Identify which cell holds the provided text, then report its [x, y] central coordinate. 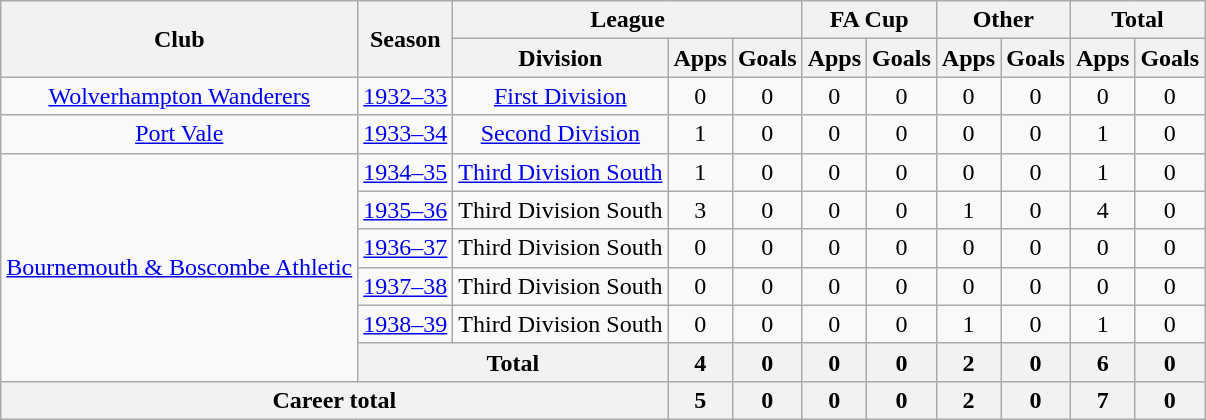
League [628, 20]
1932–33 [406, 96]
5 [700, 400]
FA Cup [869, 20]
1934–35 [406, 172]
1935–36 [406, 210]
Port Vale [180, 134]
Bournemouth & Boscombe Athletic [180, 267]
Career total [334, 400]
Season [406, 39]
1936–37 [406, 248]
Wolverhampton Wanderers [180, 96]
1933–34 [406, 134]
1937–38 [406, 286]
7 [1102, 400]
Club [180, 39]
First Division [560, 96]
3 [700, 210]
Division [560, 58]
6 [1102, 362]
Second Division [560, 134]
Other [1003, 20]
1938–39 [406, 324]
